Find where the given text appears and provide that cell's center as (X, Y) coordinate. 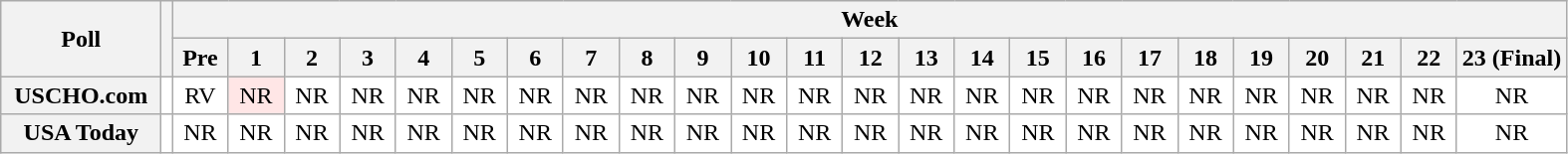
17 (1150, 58)
9 (702, 58)
Pre (200, 58)
8 (647, 58)
1 (256, 58)
12 (871, 58)
6 (535, 58)
23 (Final) (1511, 58)
15 (1038, 58)
20 (1317, 58)
5 (479, 58)
22 (1429, 58)
7 (591, 58)
10 (759, 58)
16 (1094, 58)
14 (982, 58)
USCHO.com (82, 95)
19 (1261, 58)
RV (200, 95)
Week (870, 20)
4 (423, 58)
13 (926, 58)
18 (1205, 58)
3 (368, 58)
Poll (82, 39)
21 (1373, 58)
USA Today (82, 133)
11 (815, 58)
2 (312, 58)
